Extract the [x, y] coordinate from the center of the cell holding the provided text.  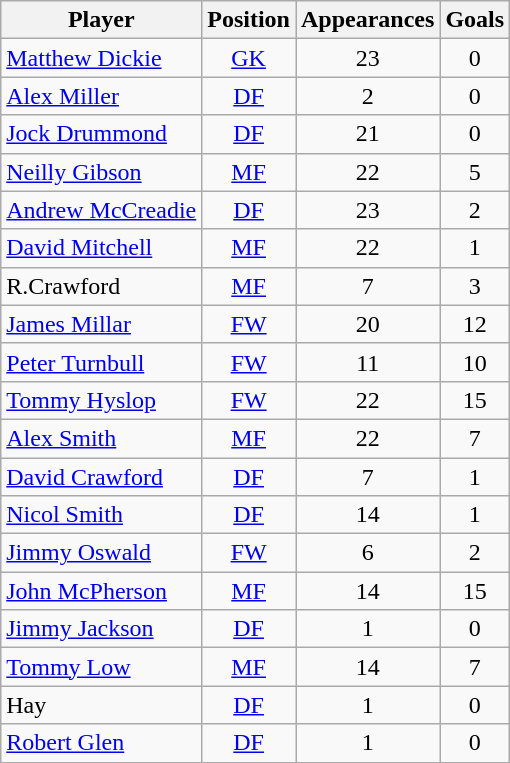
Matthew Dickie [102, 58]
Jimmy Oswald [102, 553]
Appearances [368, 20]
Player [102, 20]
Hay [102, 705]
10 [475, 362]
11 [368, 362]
Peter Turnbull [102, 362]
Position [249, 20]
Jimmy Jackson [102, 629]
3 [475, 286]
Alex Smith [102, 438]
6 [368, 553]
Neilly Gibson [102, 172]
R.Crawford [102, 286]
Tommy Hyslop [102, 400]
21 [368, 134]
Robert Glen [102, 743]
12 [475, 324]
Nicol Smith [102, 515]
David Crawford [102, 477]
Alex Miller [102, 96]
David Mitchell [102, 248]
Tommy Low [102, 667]
GK [249, 58]
20 [368, 324]
Andrew McCreadie [102, 210]
5 [475, 172]
Goals [475, 20]
Jock Drummond [102, 134]
John McPherson [102, 591]
James Millar [102, 324]
